Return (x, y) of the center of cell containing provided text 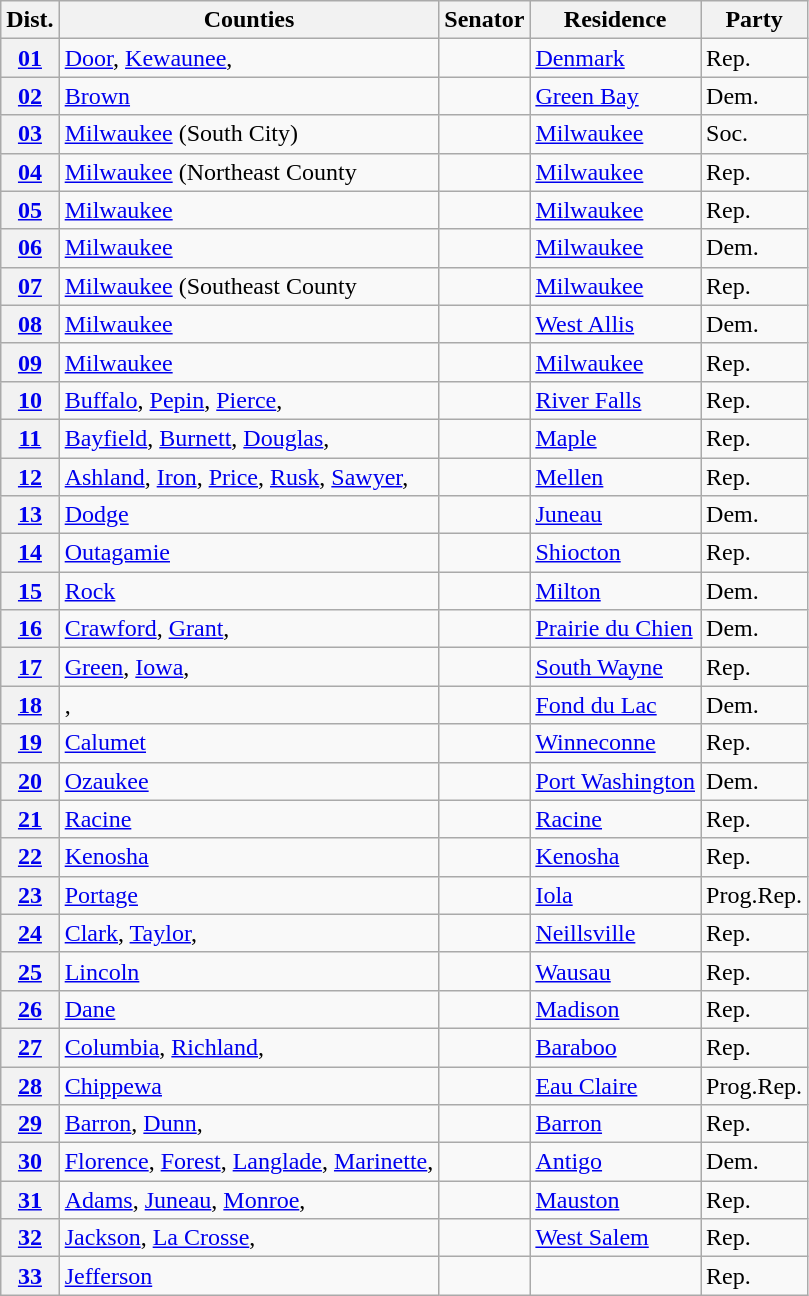
03 (30, 134)
Chippewa (249, 1085)
Green, Iowa, (249, 667)
07 (30, 286)
Party (754, 20)
Adams, Juneau, Monroe, (249, 1200)
10 (30, 400)
Wausau (616, 971)
14 (30, 553)
01 (30, 58)
Dane (249, 1009)
Florence, Forest, Langlade, Marinette, (249, 1162)
Lincoln (249, 971)
16 (30, 629)
Madison (616, 1009)
Senator (484, 20)
Barron, Dunn, (249, 1124)
30 (30, 1162)
Winneconne (616, 743)
15 (30, 591)
27 (30, 1047)
31 (30, 1200)
Clark, Taylor, (249, 933)
04 (30, 172)
Fond du Lac (616, 705)
28 (30, 1085)
Soc. (754, 134)
Jackson, La Crosse, (249, 1238)
Counties (249, 20)
06 (30, 248)
Port Washington (616, 781)
Residence (616, 20)
Baraboo (616, 1047)
Ashland, Iron, Price, Rusk, Sawyer, (249, 477)
Juneau (616, 515)
Iola (616, 895)
23 (30, 895)
Shiocton (616, 553)
19 (30, 743)
Jefferson (249, 1276)
Antigo (616, 1162)
20 (30, 781)
Buffalo, Pepin, Pierce, (249, 400)
West Salem (616, 1238)
Eau Claire (616, 1085)
Portage (249, 895)
Milwaukee (Northeast County (249, 172)
21 (30, 819)
Outagamie (249, 553)
13 (30, 515)
32 (30, 1238)
Ozaukee (249, 781)
08 (30, 324)
22 (30, 857)
Milwaukee (South City) (249, 134)
17 (30, 667)
12 (30, 477)
Milton (616, 591)
18 (30, 705)
Columbia, Richland, (249, 1047)
09 (30, 362)
Crawford, Grant, (249, 629)
Dist. (30, 20)
Rock (249, 591)
, (249, 705)
Green Bay (616, 96)
11 (30, 438)
Milwaukee (Southeast County (249, 286)
Brown (249, 96)
Neillsville (616, 933)
29 (30, 1124)
02 (30, 96)
Barron (616, 1124)
West Allis (616, 324)
05 (30, 210)
Bayfield, Burnett, Douglas, (249, 438)
33 (30, 1276)
Mellen (616, 477)
South Wayne (616, 667)
25 (30, 971)
Prairie du Chien (616, 629)
Calumet (249, 743)
24 (30, 933)
Dodge (249, 515)
26 (30, 1009)
River Falls (616, 400)
Denmark (616, 58)
Door, Kewaunee, (249, 58)
Maple (616, 438)
Mauston (616, 1200)
